Pinpoint the cell where the given text exists, returning its [x, y] midpoint coordinate. 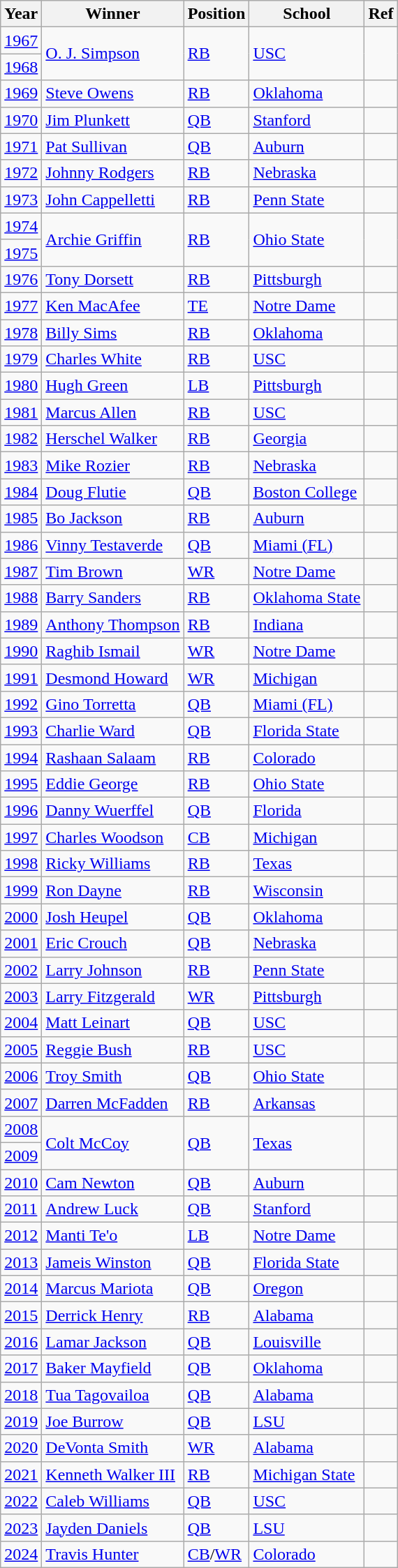
1970 [21, 120]
Marcus Allen [113, 412]
Manti Te'o [113, 1236]
Boston College [307, 492]
2020 [21, 1448]
1982 [21, 439]
2001 [21, 943]
CB [216, 837]
1971 [21, 147]
Indiana [307, 625]
1968 [21, 67]
2006 [21, 1076]
Mike Rozier [113, 465]
1972 [21, 173]
1977 [21, 306]
2019 [21, 1421]
1993 [21, 731]
Troy Smith [113, 1076]
1991 [21, 678]
Derrick Henry [113, 1315]
Jameis Winston [113, 1262]
Lamar Jackson [113, 1342]
1969 [21, 94]
Larry Fitzgerald [113, 996]
Arkansas [307, 1103]
Wisconsin [307, 890]
Hugh Green [113, 386]
1985 [21, 518]
Ken MacAfee [113, 306]
2009 [21, 1156]
Billy Sims [113, 333]
Darren McFadden [113, 1103]
2012 [21, 1236]
2010 [21, 1183]
Louisville [307, 1342]
Pat Sullivan [113, 147]
1997 [21, 837]
2015 [21, 1315]
Raghib Ismail [113, 651]
2022 [21, 1501]
DeVonta Smith [113, 1448]
Ricky Williams [113, 864]
1980 [21, 386]
2016 [21, 1342]
2011 [21, 1209]
Barry Sanders [113, 598]
1986 [21, 545]
1998 [21, 864]
1983 [21, 465]
Johnny Rodgers [113, 173]
Year [21, 14]
Reggie Bush [113, 1050]
1990 [21, 651]
Vinny Testaverde [113, 545]
2021 [21, 1474]
1984 [21, 492]
Steve Owens [113, 94]
2005 [21, 1050]
1995 [21, 784]
Andrew Luck [113, 1209]
Oregon [307, 1289]
1967 [21, 40]
Jim Plunkett [113, 120]
Michigan State [307, 1474]
Ron Dayne [113, 890]
Danny Wuerffel [113, 811]
2014 [21, 1289]
Marcus Mariota [113, 1289]
O. J. Simpson [113, 54]
2018 [21, 1395]
1974 [21, 226]
Doug Flutie [113, 492]
Georgia [307, 439]
Tony Dorsett [113, 279]
School [307, 14]
TE [216, 306]
1987 [21, 572]
1988 [21, 598]
2003 [21, 996]
2000 [21, 917]
1981 [21, 412]
1992 [21, 704]
Eddie George [113, 784]
John Cappelletti [113, 200]
Charles Woodson [113, 837]
1978 [21, 333]
Archie Griffin [113, 239]
Tim Brown [113, 572]
Jayden Daniels [113, 1528]
Travis Hunter [113, 1554]
Joe Burrow [113, 1421]
1999 [21, 890]
2024 [21, 1554]
Matt Leinart [113, 1023]
Kenneth Walker III [113, 1474]
Florida [307, 811]
Ref [381, 14]
2007 [21, 1103]
Colt McCoy [113, 1142]
1975 [21, 253]
Position [216, 14]
Caleb Williams [113, 1501]
2023 [21, 1528]
1973 [21, 200]
1996 [21, 811]
Gino Torretta [113, 704]
2008 [21, 1129]
2004 [21, 1023]
Baker Mayfield [113, 1368]
Bo Jackson [113, 518]
Tua Tagovailoa [113, 1395]
Eric Crouch [113, 943]
Oklahoma State [307, 598]
Desmond Howard [113, 678]
Rashaan Salaam [113, 757]
2002 [21, 970]
1976 [21, 279]
1989 [21, 625]
Larry Johnson [113, 970]
Anthony Thompson [113, 625]
1979 [21, 359]
CB/WR [216, 1554]
Josh Heupel [113, 917]
Charlie Ward [113, 731]
2017 [21, 1368]
Charles White [113, 359]
1994 [21, 757]
Winner [113, 14]
Cam Newton [113, 1183]
2013 [21, 1262]
Herschel Walker [113, 439]
